Capture the cell that displays the provided text and extract its (X, Y) central coordinate. 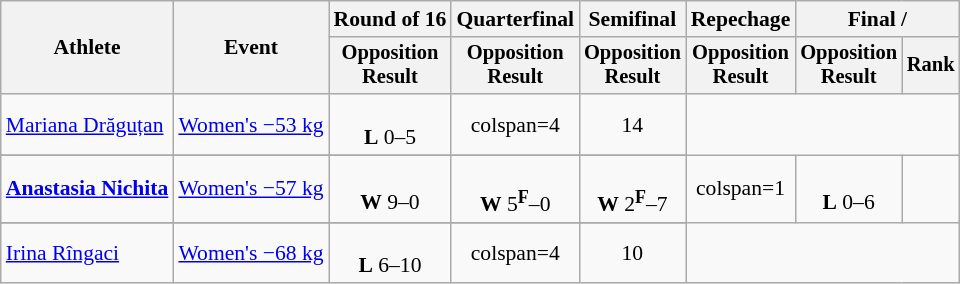
L 6–10 (390, 252)
Women's −57 kg (250, 190)
Irina Rîngaci (88, 252)
Women's −53 kg (250, 124)
14 (632, 124)
Rank (931, 66)
10 (632, 252)
Repechage (741, 19)
Final / (877, 19)
W 2F–7 (632, 190)
W 9–0 (390, 190)
colspan=1 (741, 190)
Mariana Drăguțan (88, 124)
L 0–5 (390, 124)
L 0–6 (848, 190)
Anastasia Nichita (88, 190)
Event (250, 48)
W 5F–0 (515, 190)
Quarterfinal (515, 19)
Women's −68 kg (250, 252)
Round of 16 (390, 19)
Semifinal (632, 19)
Athlete (88, 48)
